Detect which cell encompasses the target text, then output its (X, Y) center coordinate. 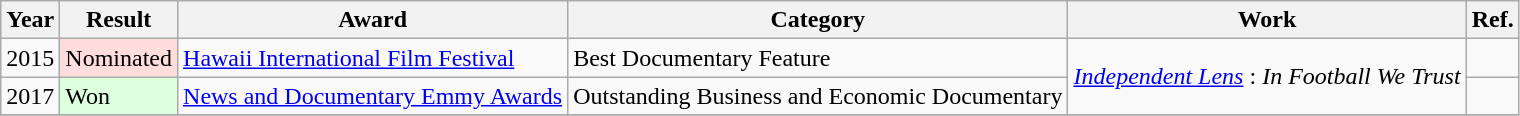
News and Documentary Emmy Awards (373, 96)
Outstanding Business and Economic Documentary (818, 96)
Won (119, 96)
Nominated (119, 58)
2017 (30, 96)
2015 (30, 58)
Result (119, 20)
Work (1267, 20)
Hawaii International Film Festival (373, 58)
Ref. (1492, 20)
Best Documentary Feature (818, 58)
Award (373, 20)
Year (30, 20)
Independent Lens : In Football We Trust (1267, 77)
Category (818, 20)
